Extract the (x, y) coordinate from the center of the cell holding the provided text.  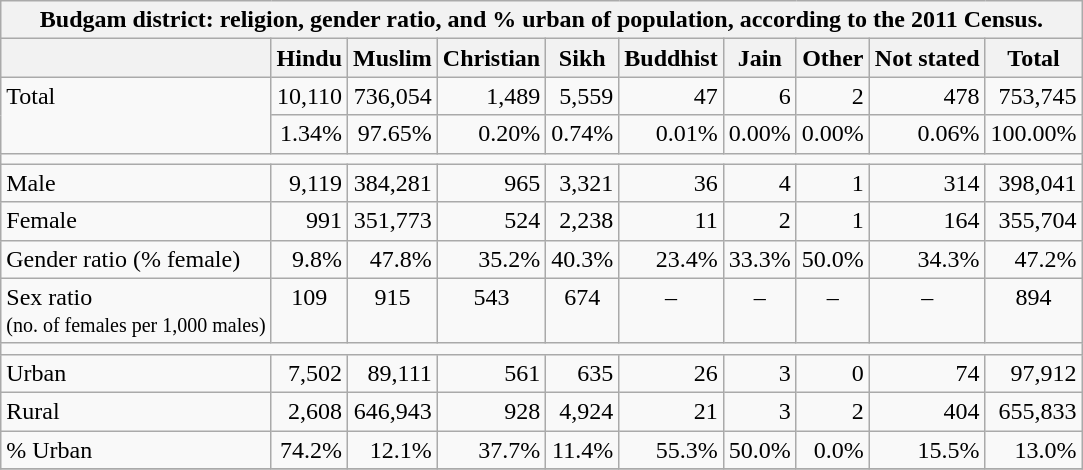
97.65% (393, 134)
15.5% (927, 449)
Muslim (393, 58)
524 (491, 221)
% Urban (136, 449)
Rural (136, 411)
89,111 (393, 373)
928 (491, 411)
0.01% (671, 134)
4,924 (582, 411)
674 (582, 310)
0.74% (582, 134)
40.3% (582, 259)
Gender ratio (% female) (136, 259)
314 (927, 183)
9.8% (309, 259)
10,110 (309, 96)
991 (309, 221)
11 (671, 221)
13.0% (1034, 449)
Other (832, 58)
37.7% (491, 449)
1,489 (491, 96)
23.4% (671, 259)
6 (760, 96)
47.2% (1034, 259)
4 (760, 183)
34.3% (927, 259)
Urban (136, 373)
164 (927, 221)
9,119 (309, 183)
404 (927, 411)
894 (1034, 310)
35.2% (491, 259)
Christian (491, 58)
355,704 (1034, 221)
100.00% (1034, 134)
5,559 (582, 96)
398,041 (1034, 183)
Jain (760, 58)
736,054 (393, 96)
97,912 (1034, 373)
47 (671, 96)
55.3% (671, 449)
12.1% (393, 449)
11.4% (582, 449)
74.2% (309, 449)
0.20% (491, 134)
0.06% (927, 134)
Budgam district: religion, gender ratio, and % urban of population, according to the 2011 Census. (542, 20)
26 (671, 373)
655,833 (1034, 411)
3,321 (582, 183)
646,943 (393, 411)
351,773 (393, 221)
Not stated (927, 58)
Buddhist (671, 58)
2,238 (582, 221)
7,502 (309, 373)
478 (927, 96)
33.3% (760, 259)
0 (832, 373)
21 (671, 411)
Sex ratio (no. of females per 1,000 males) (136, 310)
47.8% (393, 259)
384,281 (393, 183)
915 (393, 310)
635 (582, 373)
753,745 (1034, 96)
1.34% (309, 134)
2,608 (309, 411)
965 (491, 183)
Sikh (582, 58)
Hindu (309, 58)
0.0% (832, 449)
36 (671, 183)
109 (309, 310)
543 (491, 310)
Male (136, 183)
561 (491, 373)
Female (136, 221)
74 (927, 373)
